Return the [X, Y] coordinate for the center point of the cell that contains the specified text.  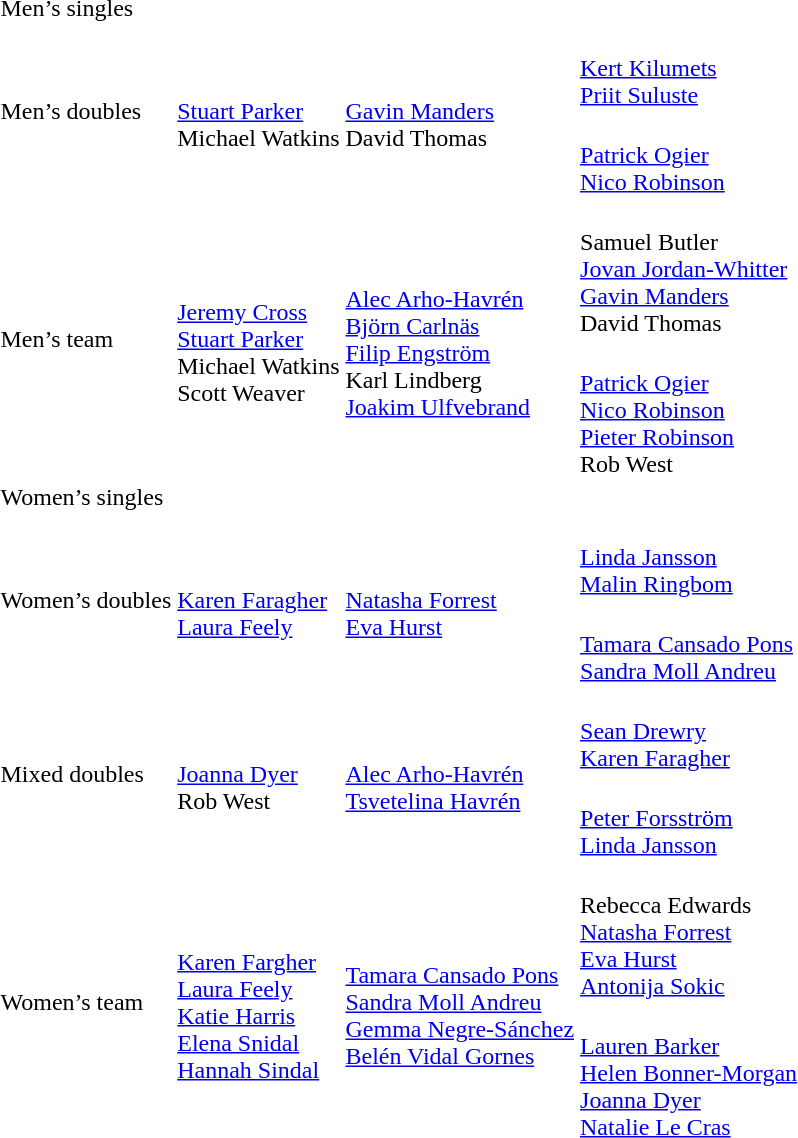
Gavin MandersDavid Thomas [460, 112]
Alec Arho-HavrénBjörn CarlnäsFilip EngströmKarl LindbergJoakim Ulfvebrand [460, 340]
Natasha ForrestEva Hurst [460, 600]
Karen FaragherLaura Feely [258, 600]
Stuart ParkerMichael Watkins [258, 112]
Jeremy CrossStuart ParkerMichael WatkinsScott Weaver [258, 340]
Alec Arho-HavrénTsvetelina Havrén [460, 774]
Joanna DyerRob West [258, 774]
